Extract the (x, y) coordinate from the center of the cell holding the provided text.  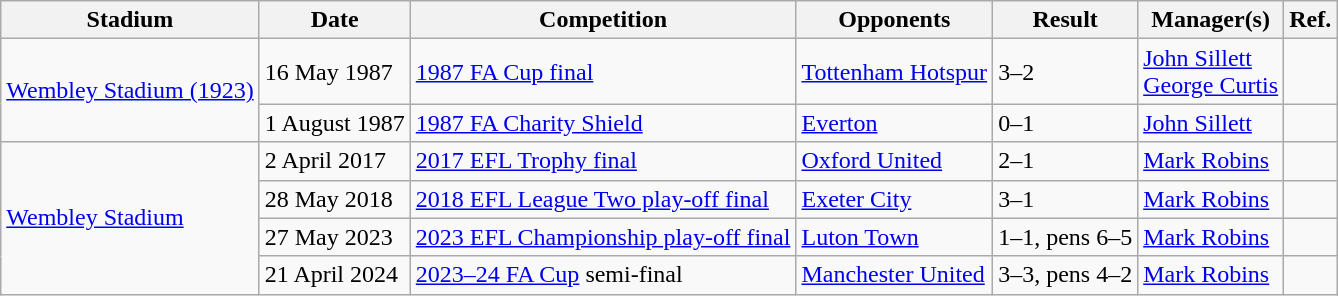
Oxford United (894, 161)
Ref. (1310, 20)
1 August 1987 (334, 123)
1–1, pens 6–5 (1066, 237)
2023–24 FA Cup semi-final (603, 275)
Opponents (894, 20)
Luton Town (894, 237)
2017 EFL Trophy final (603, 161)
3–3, pens 4–2 (1066, 275)
1987 FA Charity Shield (603, 123)
2018 EFL League Two play-off final (603, 199)
21 April 2024 (334, 275)
John Sillett (1211, 123)
27 May 2023 (334, 237)
Wembley Stadium (1923) (130, 90)
Tottenham Hotspur (894, 72)
Exeter City (894, 199)
2023 EFL Championship play-off final (603, 237)
Competition (603, 20)
2 April 2017 (334, 161)
Manchester United (894, 275)
16 May 1987 (334, 72)
Wembley Stadium (130, 218)
Result (1066, 20)
1987 FA Cup final (603, 72)
Manager(s) (1211, 20)
3–1 (1066, 199)
2–1 (1066, 161)
0–1 (1066, 123)
Date (334, 20)
John SillettGeorge Curtis (1211, 72)
3–2 (1066, 72)
Everton (894, 123)
28 May 2018 (334, 199)
Stadium (130, 20)
